For the text-containing cell, return its midpoint in [x, y] coordinate format. 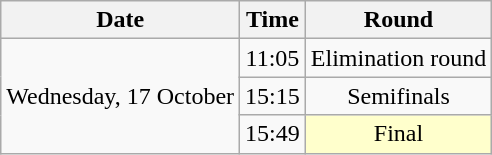
Elimination round [398, 58]
Date [120, 20]
Wednesday, 17 October [120, 96]
Round [398, 20]
Time [273, 20]
Semifinals [398, 96]
15:15 [273, 96]
15:49 [273, 134]
Final [398, 134]
11:05 [273, 58]
